Pinpoint the cell where the given text exists, returning its [x, y] midpoint coordinate. 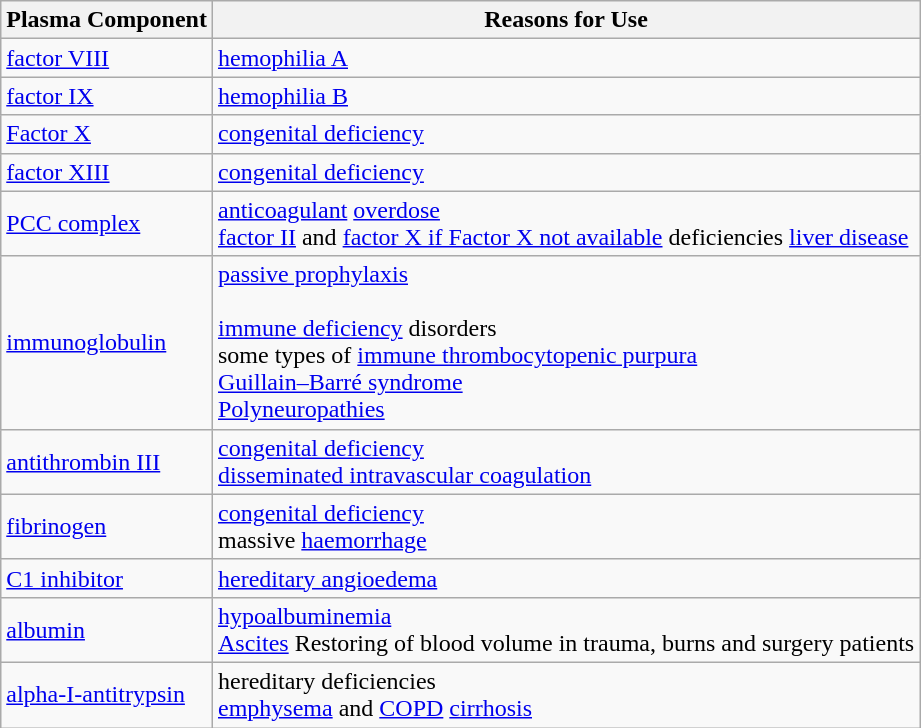
hemophilia B [566, 96]
albumin [107, 630]
factor IX [107, 96]
factor VIII [107, 58]
Reasons for Use [566, 20]
antithrombin III [107, 462]
Factor X [107, 134]
factor XIII [107, 172]
Plasma Component [107, 20]
immunoglobulin [107, 342]
passive prophylaxis immune deficiency disorders some types of immune thrombocytopenic purpura Guillain–Barré syndrome Polyneuropathies [566, 342]
hypoalbuminemiaAscites Restoring of blood volume in trauma, burns and surgery patients [566, 630]
fibrinogen [107, 526]
hereditary deficienciesemphysema and COPD cirrhosis [566, 694]
PCC complex [107, 224]
alpha-I-antitrypsin [107, 694]
congenital deficiencydisseminated intravascular coagulation [566, 462]
hemophilia A [566, 58]
congenital deficiencymassive haemorrhage [566, 526]
hereditary angioedema [566, 578]
C1 inhibitor [107, 578]
anticoagulant overdosefactor II and factor X if Factor X not available deficiencies liver disease [566, 224]
